Capture the cell that displays the provided text and extract its (x, y) central coordinate. 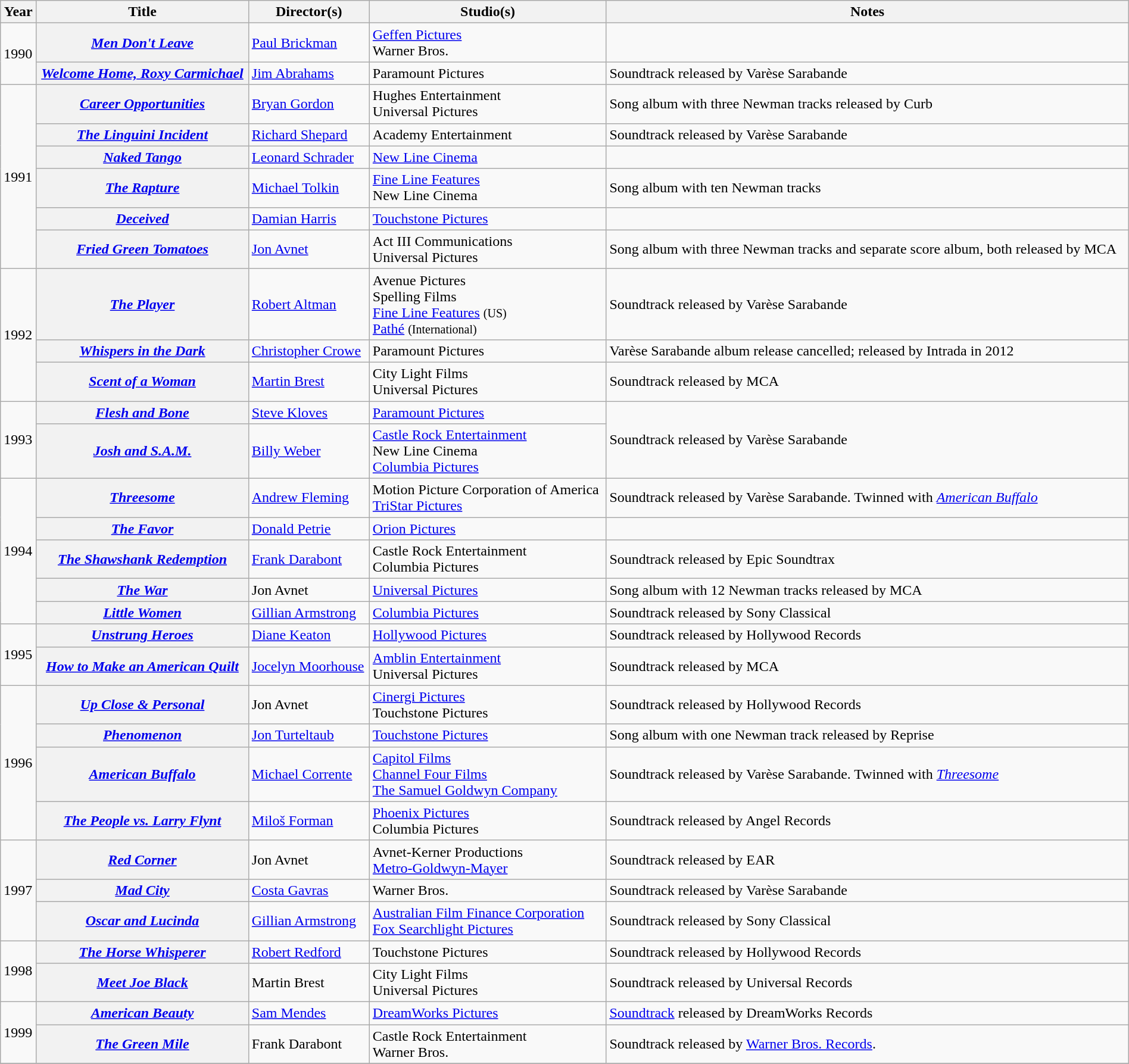
Red Corner (142, 860)
Hollywood Pictures (488, 635)
Fried Green Tomatoes (142, 249)
Hughes EntertainmentUniversal Pictures (488, 104)
Whispers in the Dark (142, 351)
Soundtrack released by Universal Records (867, 982)
Castle Rock EntertainmentNew Line CinemaColumbia Pictures (488, 451)
1991 (18, 176)
New Line Cinema (488, 157)
Michael Tolkin (308, 188)
Little Women (142, 613)
Geffen PicturesWarner Bros. (488, 43)
Deceived (142, 219)
Warner Bros. (488, 890)
Christopher Crowe (308, 351)
Career Opportunities (142, 104)
The Rapture (142, 188)
Title (142, 12)
1993 (18, 440)
Song album with one Newman track released by Reprise (867, 735)
Bryan Gordon (308, 104)
Paul Brickman (308, 43)
Men Don't Leave (142, 43)
Mad City (142, 890)
The Linguini Incident (142, 135)
Richard Shepard (308, 135)
1999 (18, 1032)
Robert Altman (308, 304)
Varèse Sarabande album release cancelled; released by Intrada in 2012 (867, 351)
Miloš Forman (308, 820)
Scent of a Woman (142, 381)
1990 (18, 54)
Phenomenon (142, 735)
Robert Redford (308, 952)
Naked Tango (142, 157)
Capitol FilmsChannel Four FilmsThe Samuel Goldwyn Company (488, 774)
Michael Corrente (308, 774)
Castle Rock EntertainmentWarner Bros. (488, 1044)
Cinergi PicturesTouchstone Pictures (488, 705)
Director(s) (308, 12)
Welcome Home, Roxy Carmichael (142, 73)
Song album with three Newman tracks released by Curb (867, 104)
Oscar and Lucinda (142, 921)
The Green Mile (142, 1044)
Avenue PicturesSpelling FilmsFine Line Features (US)Pathé (International) (488, 304)
Unstrung Heroes (142, 635)
Leonard Schrader (308, 157)
1994 (18, 551)
Columbia Pictures (488, 613)
Studio(s) (488, 12)
Motion Picture Corporation of AmericaTriStar Pictures (488, 498)
The Shawshank Redemption (142, 560)
Soundtrack released by DreamWorks Records (867, 1013)
Jon Turteltaub (308, 735)
The People vs. Larry Flynt (142, 820)
Diane Keaton (308, 635)
1995 (18, 655)
Phoenix PicturesColumbia Pictures (488, 820)
Jim Abrahams (308, 73)
Castle Rock EntertainmentColumbia Pictures (488, 560)
1997 (18, 890)
The War (142, 590)
The Favor (142, 529)
Up Close & Personal (142, 705)
Soundtrack released by Varèse Sarabande. Twinned with Threesome (867, 774)
Damian Harris (308, 219)
1996 (18, 763)
Sam Mendes (308, 1013)
Fine Line FeaturesNew Line Cinema (488, 188)
Academy Entertainment (488, 135)
Andrew Fleming (308, 498)
Soundtrack released by Warner Bros. Records. (867, 1044)
Notes (867, 12)
The Player (142, 304)
Song album with three Newman tracks and separate score album, both released by MCA (867, 249)
How to Make an American Quilt (142, 666)
Costa Gavras (308, 890)
American Beauty (142, 1013)
Soundtrack released by Epic Soundtrax (867, 560)
The Horse Whisperer (142, 952)
Year (18, 12)
Josh and S.A.M. (142, 451)
Flesh and Bone (142, 413)
Act III CommunicationsUniversal Pictures (488, 249)
Soundtrack released by Varèse Sarabande. Twinned with American Buffalo (867, 498)
Orion Pictures (488, 529)
Soundtrack released by Angel Records (867, 820)
Soundtrack released by EAR (867, 860)
Donald Petrie (308, 529)
Australian Film Finance CorporationFox Searchlight Pictures (488, 921)
Jocelyn Moorhouse (308, 666)
Universal Pictures (488, 590)
Song album with 12 Newman tracks released by MCA (867, 590)
Steve Kloves (308, 413)
1998 (18, 972)
Meet Joe Black (142, 982)
Avnet-Kerner ProductionsMetro-Goldwyn-Mayer (488, 860)
Amblin EntertainmentUniversal Pictures (488, 666)
Billy Weber (308, 451)
Song album with ten Newman tracks (867, 188)
1992 (18, 335)
DreamWorks Pictures (488, 1013)
American Buffalo (142, 774)
Threesome (142, 498)
